Detect which cell encompasses the target text, then output its [x, y] center coordinate. 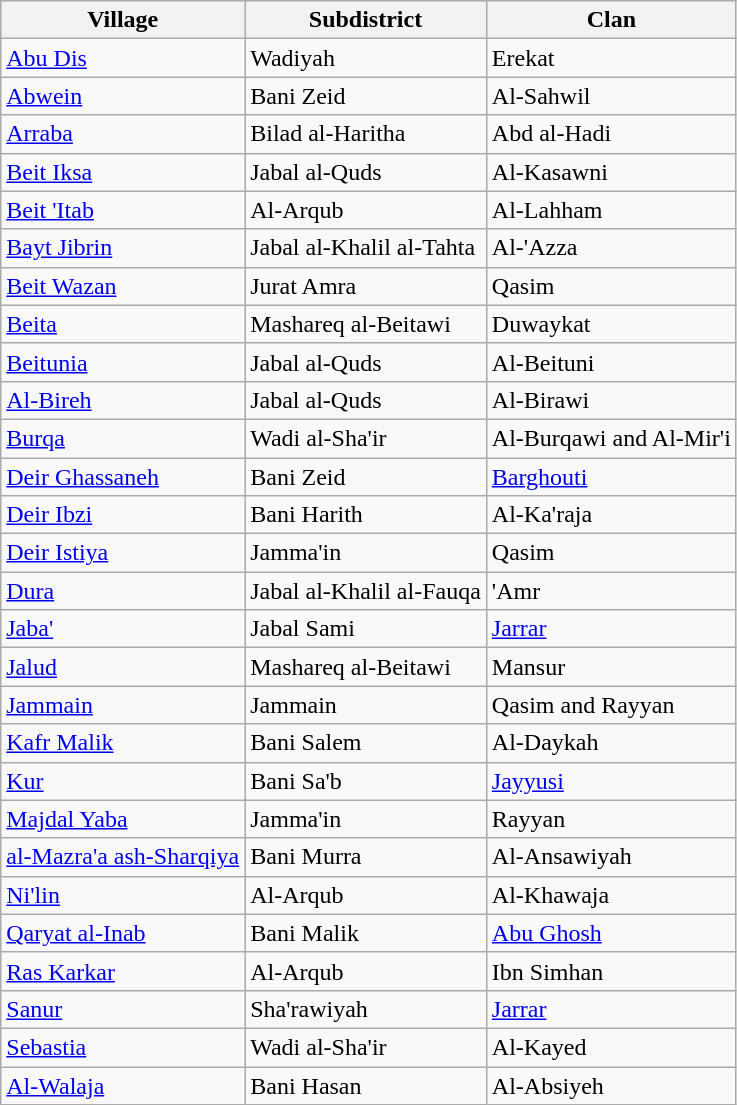
Bani Harith [366, 515]
Beitunia [123, 362]
'Amr [611, 591]
Abwein [123, 96]
Jalud [123, 667]
Burqa [123, 438]
Al-Kayed [611, 1047]
Al-Sahwil [611, 96]
Beit Iksa [123, 172]
Erekat [611, 58]
Majdal Yaba [123, 819]
Abu Ghosh [611, 933]
Bani Murra [366, 857]
Kur [123, 781]
Al-Walaja [123, 1085]
Duwaykat [611, 324]
Qaryat al-Inab [123, 933]
Al-Bireh [123, 400]
Bani Hasan [366, 1085]
Al-Daykah [611, 743]
Sebastia [123, 1047]
Deir Istiya [123, 553]
al-Mazra'a ash-Sharqiya [123, 857]
Beit 'Itab [123, 210]
Bani Salem [366, 743]
Al-Khawaja [611, 895]
Jabal Sami [366, 629]
Al-Kasawni [611, 172]
Qasim and Rayyan [611, 705]
Jayyusi [611, 781]
Bayt Jibrin [123, 248]
Mansur [611, 667]
Jurat Amra [366, 286]
Bani Sa'b [366, 781]
Abu Dis [123, 58]
Abd al-Hadi [611, 134]
Arraba [123, 134]
Jabal al-Khalil al-Tahta [366, 248]
Rayyan [611, 819]
Al-Burqawi and Al-Mir'i [611, 438]
Ni'lin [123, 895]
Bani Malik [366, 933]
Ibn Simhan [611, 971]
Kafr Malik [123, 743]
Al-Ansawiyah [611, 857]
Al-Ka'raja [611, 515]
Subdistrict [366, 20]
Ras Karkar [123, 971]
Al-Beituni [611, 362]
Jaba' [123, 629]
Barghouti [611, 477]
Dura [123, 591]
Deir Ghassaneh [123, 477]
Deir Ibzi [123, 515]
Beit Wazan [123, 286]
Al-'Azza [611, 248]
Al-Absiyeh [611, 1085]
Al-Lahham [611, 210]
Sha'rawiyah [366, 1009]
Village [123, 20]
Wadiyah [366, 58]
Al-Birawi [611, 400]
Jabal al-Khalil al-Fauqa [366, 591]
Clan [611, 20]
Sanur [123, 1009]
Bilad al-Haritha [366, 134]
Beita [123, 324]
